Extract the [X, Y] coordinate from the center of the cell holding the provided text.  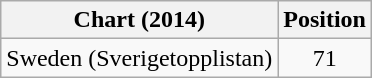
Position [325, 20]
Chart (2014) [140, 20]
71 [325, 58]
Sweden (Sverigetopplistan) [140, 58]
